Provide the (X, Y) coordinate of the cell's center where the given text is located.  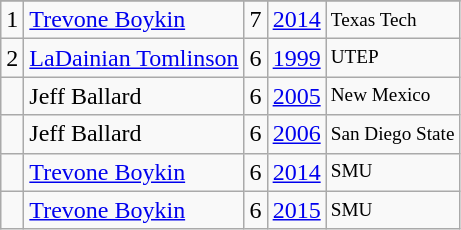
San Diego State (392, 134)
UTEP (392, 58)
2015 (296, 210)
LaDainian Tomlinson (134, 58)
New Mexico (392, 96)
7 (256, 20)
2005 (296, 96)
2006 (296, 134)
1 (12, 20)
2 (12, 58)
Texas Tech (392, 20)
1999 (296, 58)
